Output the (X, Y) coordinate of the center of the cell containing the given text.  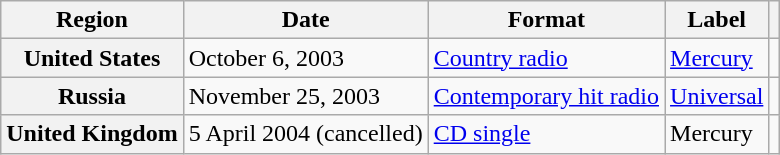
United Kingdom (92, 134)
Date (306, 20)
CD single (546, 134)
October 6, 2003 (306, 58)
Contemporary hit radio (546, 96)
Region (92, 20)
Label (717, 20)
November 25, 2003 (306, 96)
United States (92, 58)
Russia (92, 96)
Country radio (546, 58)
Format (546, 20)
5 April 2004 (cancelled) (306, 134)
Universal (717, 96)
